Find where the given text appears and provide that cell's center as (X, Y) coordinate. 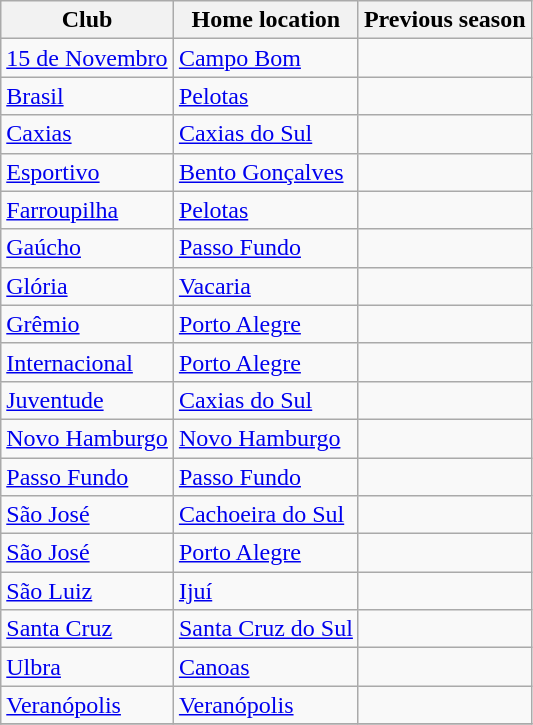
Ulbra (88, 667)
Club (88, 20)
Ijuí (266, 591)
Internacional (88, 362)
Caxias (88, 134)
Glória (88, 286)
Esportivo (88, 172)
Farroupilha (88, 210)
Home location (266, 20)
Santa Cruz (88, 629)
Grêmio (88, 324)
Brasil (88, 96)
Canoas (266, 667)
São Luiz (88, 591)
Gaúcho (88, 248)
Vacaria (266, 286)
Santa Cruz do Sul (266, 629)
Previous season (444, 20)
Campo Bom (266, 58)
Cachoeira do Sul (266, 515)
Bento Gonçalves (266, 172)
15 de Novembro (88, 58)
Juventude (88, 400)
